Detect which cell encompasses the target text, then output its (X, Y) center coordinate. 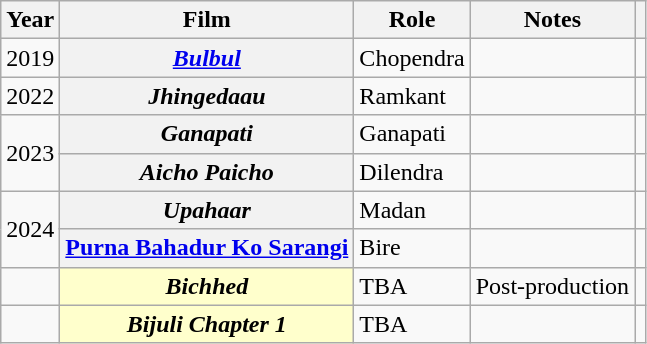
Jhingedaau (207, 96)
Role (412, 20)
2019 (30, 58)
Bulbul (207, 58)
Dilendra (412, 172)
Bire (412, 248)
Purna Bahadur Ko Sarangi (207, 248)
Aicho Paicho (207, 172)
2022 (30, 96)
Madan (412, 210)
Bichhed (207, 286)
2023 (30, 153)
Year (30, 20)
2024 (30, 229)
Notes (552, 20)
Film (207, 20)
Bijuli Chapter 1 (207, 324)
Upahaar (207, 210)
Ramkant (412, 96)
Post-production (552, 286)
Chopendra (412, 58)
